Return the [X, Y] coordinate for the center point of the cell that contains the specified text.  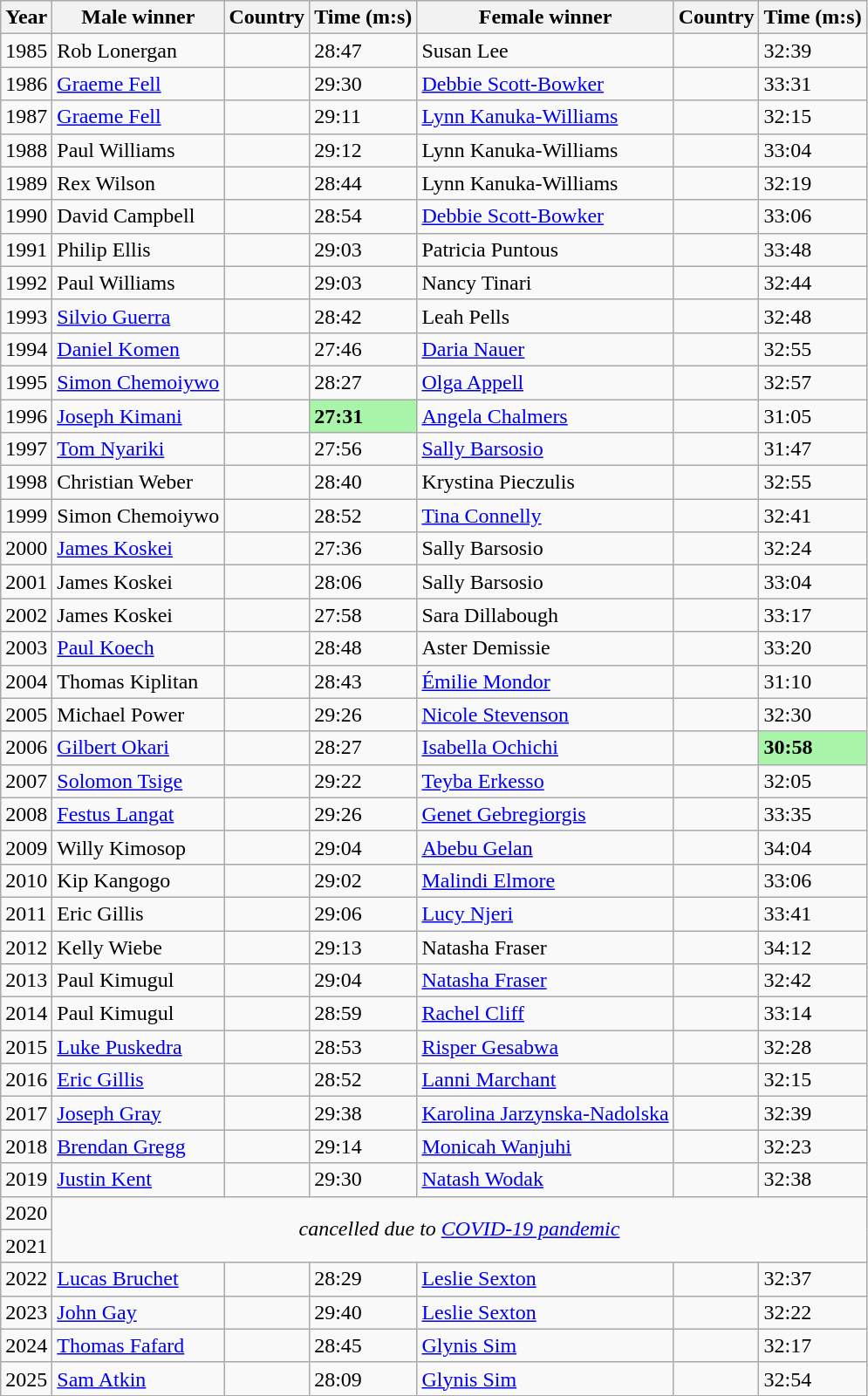
David Campbell [138, 216]
29:12 [363, 150]
32:48 [813, 316]
1999 [26, 516]
Lanni Marchant [545, 1080]
1994 [26, 349]
27:56 [363, 449]
Joseph Kimani [138, 416]
2017 [26, 1113]
Justin Kent [138, 1180]
Nancy Tinari [545, 283]
27:36 [363, 549]
27:31 [363, 416]
2008 [26, 814]
29:40 [363, 1312]
Patricia Puntous [545, 250]
28:09 [363, 1379]
cancelled due to COVID-19 pandemic [459, 1229]
1998 [26, 482]
28:06 [363, 582]
33:35 [813, 814]
2007 [26, 781]
Michael Power [138, 715]
2011 [26, 914]
Natash Wodak [545, 1180]
Gilbert Okari [138, 748]
2009 [26, 847]
28:40 [363, 482]
Lucas Bruchet [138, 1279]
1986 [26, 84]
1992 [26, 283]
32:17 [813, 1345]
Daniel Komen [138, 349]
Teyba Erkesso [545, 781]
Sara Dillabough [545, 615]
Angela Chalmers [545, 416]
32:57 [813, 382]
28:59 [363, 1014]
Lucy Njeri [545, 914]
2025 [26, 1379]
32:41 [813, 516]
Tom Nyariki [138, 449]
32:28 [813, 1047]
29:38 [363, 1113]
Kelly Wiebe [138, 947]
31:47 [813, 449]
Aster Demissie [545, 648]
Thomas Fafard [138, 1345]
31:05 [813, 416]
Monicah Wanjuhi [545, 1146]
Malindi Elmore [545, 880]
28:29 [363, 1279]
33:31 [813, 84]
Olga Appell [545, 382]
2012 [26, 947]
1988 [26, 150]
Kip Kangogo [138, 880]
28:53 [363, 1047]
Year [26, 17]
2015 [26, 1047]
Paul Koech [138, 648]
Rachel Cliff [545, 1014]
Susan Lee [545, 51]
Leah Pells [545, 316]
Solomon Tsige [138, 781]
2024 [26, 1345]
32:23 [813, 1146]
Genet Gebregiorgis [545, 814]
2020 [26, 1213]
29:13 [363, 947]
Male winner [138, 17]
2019 [26, 1180]
28:44 [363, 183]
Festus Langat [138, 814]
Daria Nauer [545, 349]
Karolina Jarzynska-Nadolska [545, 1113]
34:12 [813, 947]
32:38 [813, 1180]
1989 [26, 183]
1997 [26, 449]
32:19 [813, 183]
29:14 [363, 1146]
27:46 [363, 349]
29:06 [363, 914]
2006 [26, 748]
1991 [26, 250]
28:43 [363, 681]
Willy Kimosop [138, 847]
32:54 [813, 1379]
Rob Lonergan [138, 51]
32:24 [813, 549]
2004 [26, 681]
28:47 [363, 51]
31:10 [813, 681]
32:37 [813, 1279]
Silvio Guerra [138, 316]
2016 [26, 1080]
28:45 [363, 1345]
Christian Weber [138, 482]
29:02 [363, 880]
Joseph Gray [138, 1113]
Tina Connelly [545, 516]
2018 [26, 1146]
Nicole Stevenson [545, 715]
2014 [26, 1014]
32:22 [813, 1312]
2013 [26, 981]
Philip Ellis [138, 250]
Krystina Pieczulis [545, 482]
1993 [26, 316]
32:42 [813, 981]
33:14 [813, 1014]
2005 [26, 715]
2021 [26, 1246]
John Gay [138, 1312]
33:41 [813, 914]
1996 [26, 416]
33:48 [813, 250]
29:11 [363, 117]
33:20 [813, 648]
2001 [26, 582]
2000 [26, 549]
Female winner [545, 17]
27:58 [363, 615]
1990 [26, 216]
32:30 [813, 715]
28:54 [363, 216]
32:44 [813, 283]
32:05 [813, 781]
2002 [26, 615]
1995 [26, 382]
1987 [26, 117]
29:22 [363, 781]
Émilie Mondor [545, 681]
2023 [26, 1312]
Abebu Gelan [545, 847]
28:42 [363, 316]
Rex Wilson [138, 183]
2003 [26, 648]
Sam Atkin [138, 1379]
30:58 [813, 748]
Risper Gesabwa [545, 1047]
Brendan Gregg [138, 1146]
33:17 [813, 615]
34:04 [813, 847]
28:48 [363, 648]
Luke Puskedra [138, 1047]
Thomas Kiplitan [138, 681]
Isabella Ochichi [545, 748]
1985 [26, 51]
2022 [26, 1279]
2010 [26, 880]
